Pinpoint the cell where the given text exists, returning its [X, Y] midpoint coordinate. 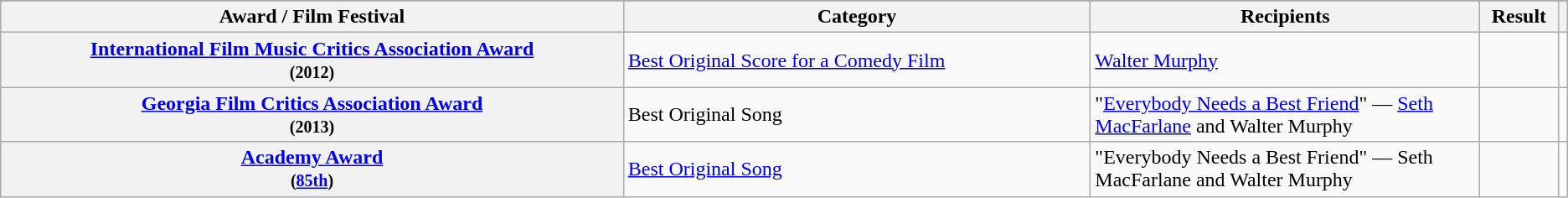
Award / Film Festival [312, 17]
Georgia Film Critics Association Award(2013) [312, 114]
Academy Award(85th) [312, 169]
Recipients [1285, 17]
Category [857, 17]
Walter Murphy [1285, 60]
International Film Music Critics Association Award(2012) [312, 60]
Result [1519, 17]
Best Original Score for a Comedy Film [857, 60]
